For the text-containing cell, return its midpoint in [x, y] coordinate format. 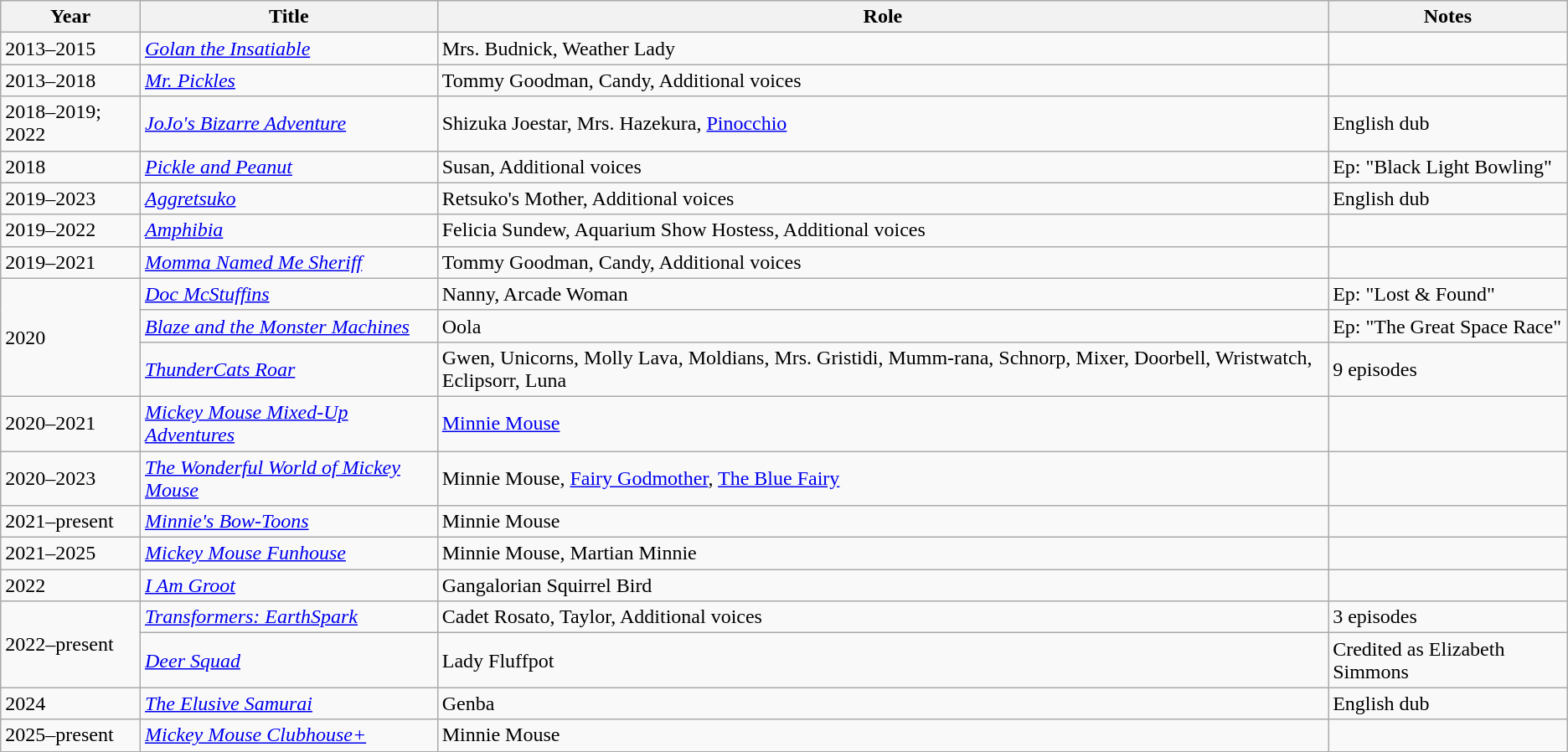
2019–2022 [70, 230]
Retsuko's Mother, Additional voices [883, 198]
Gangalorian Squirrel Bird [883, 585]
Golan the Insatiable [288, 49]
JoJo's Bizarre Adventure [288, 124]
Deer Squad [288, 660]
2020–2021 [70, 424]
Minnie Mouse, Martian Minnie [883, 554]
Role [883, 17]
2022 [70, 585]
Doc McStuffins [288, 294]
2013–2018 [70, 80]
2019–2021 [70, 262]
Blaze and the Monster Machines [288, 326]
Nanny, Arcade Woman [883, 294]
Credited as Elizabeth Simmons [1448, 660]
Cadet Rosato, Taylor, Additional voices [883, 617]
2021–2025 [70, 554]
Year [70, 17]
Aggretsuko [288, 198]
9 episodes [1448, 368]
Minnie's Bow-Toons [288, 522]
Felicia Sundew, Aquarium Show Hostess, Additional voices [883, 230]
2025–present [70, 735]
Title [288, 17]
Susan, Additional voices [883, 167]
The Elusive Samurai [288, 703]
Notes [1448, 17]
Gwen, Unicorns, Molly Lava, Moldians, Mrs. Gristidi, Mumm-rana, Schnorp, Mixer, Doorbell, Wristwatch, Eclipsorr, Luna [883, 368]
Mickey Mouse Clubhouse+ [288, 735]
Genba [883, 703]
Minnie Mouse, Fairy Godmother, The Blue Fairy [883, 477]
3 episodes [1448, 617]
Ep: "Lost & Found" [1448, 294]
I Am Groot [288, 585]
2022–present [70, 645]
Mrs. Budnick, Weather Lady [883, 49]
Shizuka Joestar, Mrs. Hazekura, Pinocchio [883, 124]
Ep: "The Great Space Race" [1448, 326]
2018–2019; 2022 [70, 124]
Pickle and Peanut [288, 167]
The Wonderful World of Mickey Mouse [288, 477]
2021–present [70, 522]
Amphibia [288, 230]
Momma Named Me Sheriff [288, 262]
2013–2015 [70, 49]
2024 [70, 703]
Ep: "Black Light Bowling" [1448, 167]
ThunderCats Roar [288, 368]
Mickey Mouse Mixed-Up Adventures [288, 424]
Mickey Mouse Funhouse [288, 554]
Oola [883, 326]
2018 [70, 167]
Transformers: EarthSpark [288, 617]
Lady Fluffpot [883, 660]
2020 [70, 337]
2019–2023 [70, 198]
Mr. Pickles [288, 80]
2020–2023 [70, 477]
